Identify which cell holds the provided text, then report its (X, Y) central coordinate. 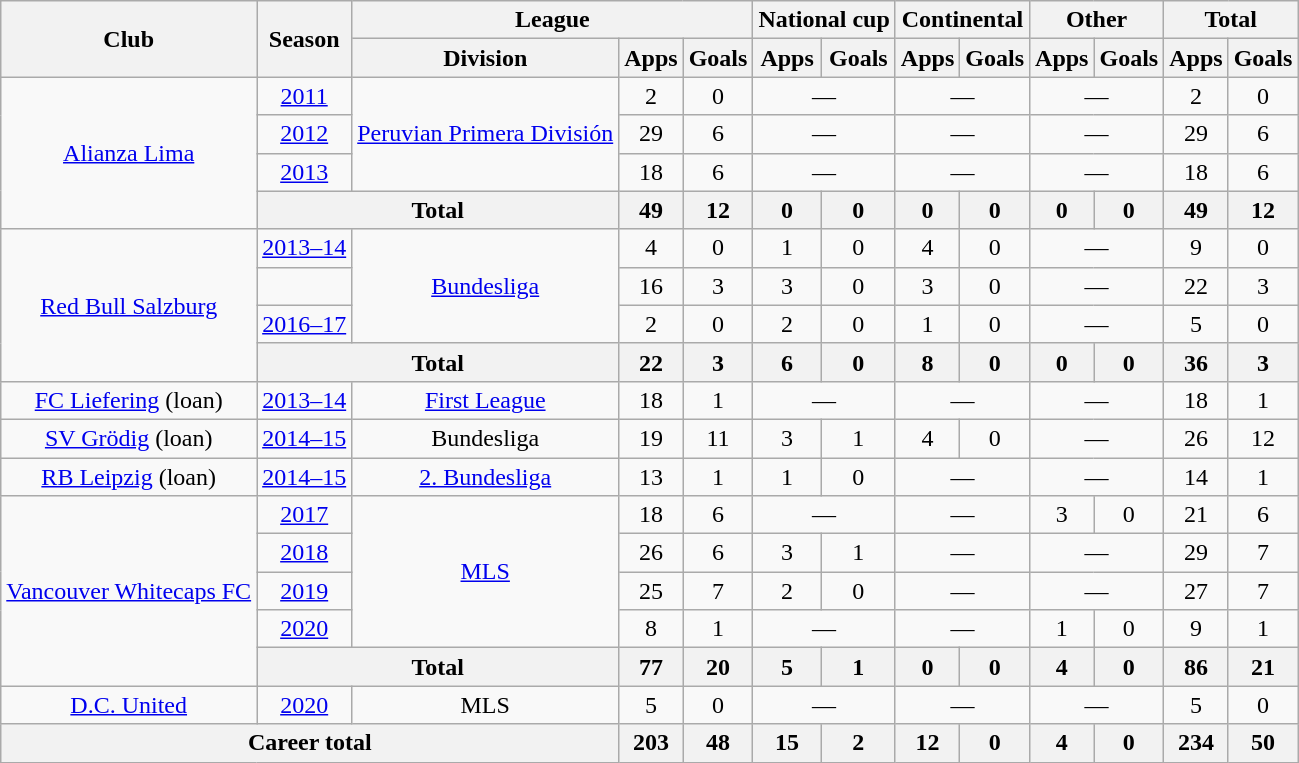
Peruvian Primera División (486, 134)
2011 (304, 96)
Club (129, 39)
Season (304, 39)
2017 (304, 515)
2012 (304, 134)
16 (651, 286)
86 (1196, 667)
13 (651, 477)
36 (1196, 362)
D.C. United (129, 705)
27 (1196, 591)
234 (1196, 743)
Division (486, 58)
25 (651, 591)
RB Leipzig (loan) (129, 477)
Other (1097, 20)
League (552, 20)
SV Grödig (loan) (129, 438)
15 (787, 743)
77 (651, 667)
First League (486, 400)
National cup (824, 20)
FC Liefering (loan) (129, 400)
50 (1263, 743)
Alianza Lima (129, 153)
48 (718, 743)
2016–17 (304, 324)
14 (1196, 477)
Vancouver Whitecaps FC (129, 591)
20 (718, 667)
2. Bundesliga (486, 477)
203 (651, 743)
Career total (310, 743)
Continental (962, 20)
2018 (304, 553)
Red Bull Salzburg (129, 305)
19 (651, 438)
2019 (304, 591)
11 (718, 438)
2013 (304, 172)
